Return the (x, y) coordinate for the center point of the cell that contains the specified text.  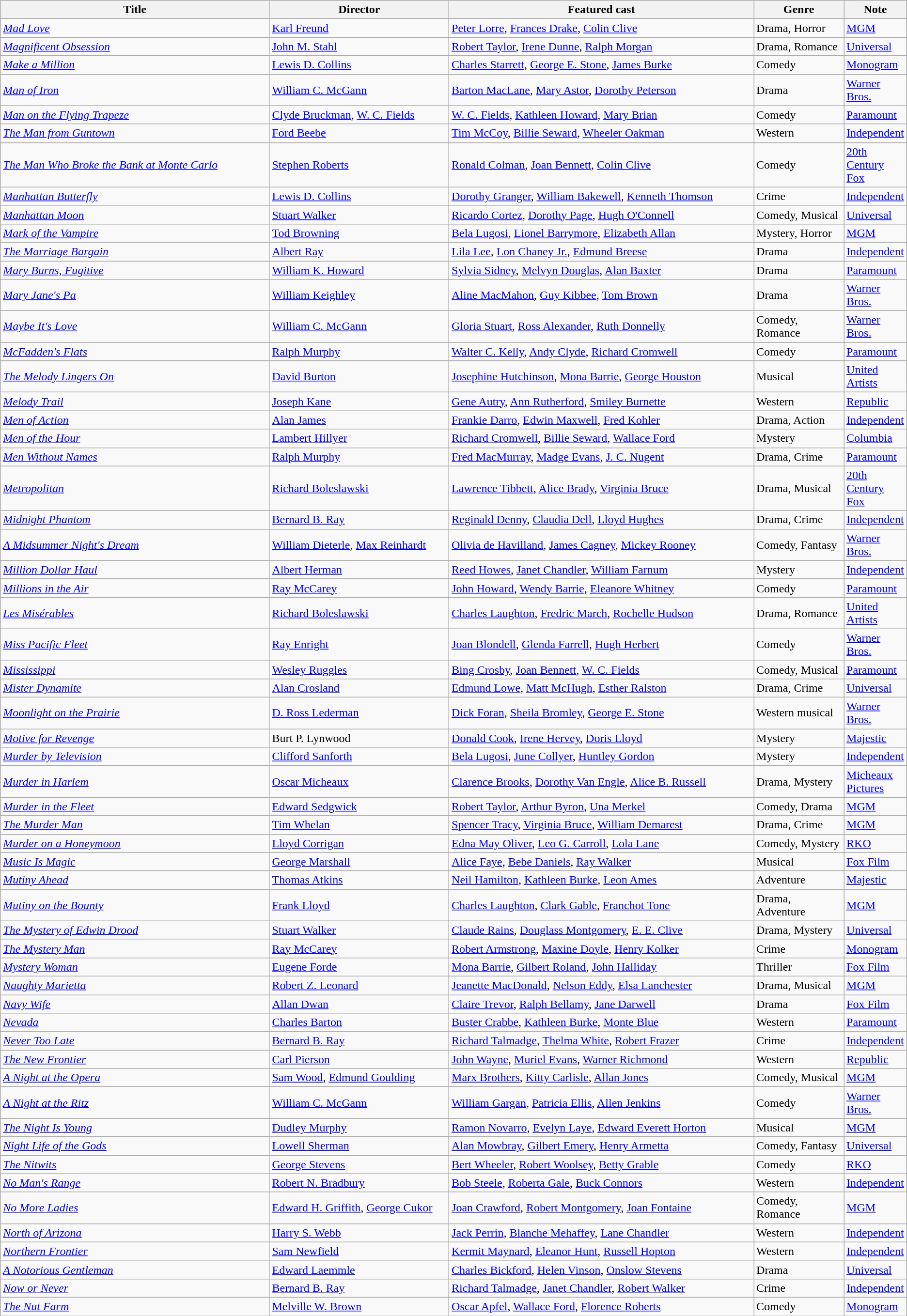
William Gargan, Patricia Ellis, Allen Jenkins (602, 1102)
David Burton (360, 377)
Music Is Magic (135, 862)
Men of Action (135, 420)
Drama, Action (799, 420)
Mutiny Ahead (135, 880)
Sam Wood, Edmund Goulding (360, 1078)
Tod Browning (360, 233)
Mister Dynamite (135, 688)
W. C. Fields, Kathleen Howard, Mary Brian (602, 115)
Dorothy Granger, William Bakewell, Kenneth Thomson (602, 196)
Edward Sedgwick (360, 806)
Comedy, Mystery (799, 843)
The Murder Man (135, 825)
Micheaux Pictures (876, 782)
Alan James (360, 420)
Man of Iron (135, 90)
Ramon Novarro, Evelyn Laye, Edward Everett Horton (602, 1128)
Mississippi (135, 670)
Magnificent Obsession (135, 46)
Lambert Hillyer (360, 438)
Mystery, Horror (799, 233)
Wesley Ruggles (360, 670)
Murder on a Honeymoon (135, 843)
No Man's Range (135, 1183)
Navy Wife (135, 1004)
Robert Z. Leonard (360, 985)
Gloria Stuart, Ross Alexander, Ruth Donnelly (602, 326)
Murder in the Fleet (135, 806)
Adventure (799, 880)
Thomas Atkins (360, 880)
The Nut Farm (135, 1306)
Moonlight on the Prairie (135, 713)
Men of the Hour (135, 438)
The Man from Guntown (135, 133)
Jeanette MacDonald, Nelson Eddy, Elsa Lanchester (602, 985)
Murder in Harlem (135, 782)
Allan Dwan (360, 1004)
Dudley Murphy (360, 1128)
Metropolitan (135, 488)
The Marriage Bargain (135, 251)
Mutiny on the Bounty (135, 905)
Marx Brothers, Kitty Carlisle, Allan Jones (602, 1078)
George Marshall (360, 862)
The Melody Lingers On (135, 377)
Bela Lugosi, Lionel Barrymore, Elizabeth Allan (602, 233)
Frankie Darro, Edwin Maxwell, Fred Kohler (602, 420)
Eugene Forde (360, 967)
Bing Crosby, Joan Bennett, W. C. Fields (602, 670)
Western musical (799, 713)
John Wayne, Muriel Evans, Warner Richmond (602, 1059)
Robert Taylor, Irene Dunne, Ralph Morgan (602, 46)
Joan Crawford, Robert Montgomery, Joan Fontaine (602, 1208)
Mark of the Vampire (135, 233)
Clifford Sanforth (360, 757)
Robert Taylor, Arthur Byron, Una Merkel (602, 806)
Oscar Apfel, Wallace Ford, Florence Roberts (602, 1306)
Reginald Denny, Claudia Dell, Lloyd Hughes (602, 520)
North of Arizona (135, 1233)
Columbia (876, 438)
Edward H. Griffith, George Cukor (360, 1208)
Kermit Maynard, Eleanor Hunt, Russell Hopton (602, 1251)
Melody Trail (135, 402)
Make a Million (135, 65)
Harry S. Webb (360, 1233)
Tim Whelan (360, 825)
George Stevens (360, 1164)
Jack Perrin, Blanche Mehaffey, Lane Chandler (602, 1233)
Albert Ray (360, 251)
Lloyd Corrigan (360, 843)
Olivia de Havilland, James Cagney, Mickey Rooney (602, 544)
Bela Lugosi, June Collyer, Huntley Gordon (602, 757)
Carl Pierson (360, 1059)
Northern Frontier (135, 1251)
Charles Starrett, George E. Stone, James Burke (602, 65)
Mary Burns, Fugitive (135, 270)
Charles Laughton, Clark Gable, Franchot Tone (602, 905)
Lila Lee, Lon Chaney Jr., Edmund Breese (602, 251)
William Dieterle, Max Reinhardt (360, 544)
Charles Bickford, Helen Vinson, Onslow Stevens (602, 1270)
Donald Cook, Irene Hervey, Doris Lloyd (602, 738)
The New Frontier (135, 1059)
Title (135, 10)
Never Too Late (135, 1041)
Featured cast (602, 10)
Stephen Roberts (360, 165)
Buster Crabbe, Kathleen Burke, Monte Blue (602, 1022)
Edna May Oliver, Leo G. Carroll, Lola Lane (602, 843)
Fred MacMurray, Madge Evans, J. C. Nugent (602, 457)
Ricardo Cortez, Dorothy Page, Hugh O'Connell (602, 215)
Alan Crosland (360, 688)
A Midsummer Night's Dream (135, 544)
Neil Hamilton, Kathleen Burke, Leon Ames (602, 880)
Walter C. Kelly, Andy Clyde, Richard Cromwell (602, 352)
A Night at the Opera (135, 1078)
Manhattan Butterfly (135, 196)
Lawrence Tibbett, Alice Brady, Virginia Bruce (602, 488)
Claude Rains, Douglass Montgomery, E. E. Clive (602, 930)
Josephine Hutchinson, Mona Barrie, George Houston (602, 377)
Joan Blondell, Glenda Farrell, Hugh Herbert (602, 644)
Murder by Television (135, 757)
Alan Mowbray, Gilbert Emery, Henry Armetta (602, 1146)
Mystery Woman (135, 967)
Charles Laughton, Fredric March, Rochelle Hudson (602, 613)
Million Dollar Haul (135, 570)
Bob Steele, Roberta Gale, Buck Connors (602, 1183)
Spencer Tracy, Virginia Bruce, William Demarest (602, 825)
Gene Autry, Ann Rutherford, Smiley Burnette (602, 402)
Now or Never (135, 1288)
Alice Faye, Bebe Daniels, Ray Walker (602, 862)
Charles Barton (360, 1022)
Millions in the Air (135, 588)
Drama, Horror (799, 28)
Tim McCoy, Billie Seward, Wheeler Oakman (602, 133)
Maybe It's Love (135, 326)
The Man Who Broke the Bank at Monte Carlo (135, 165)
Genre (799, 10)
Albert Herman (360, 570)
The Mystery of Edwin Drood (135, 930)
Drama, Adventure (799, 905)
Midnight Phantom (135, 520)
Edmund Lowe, Matt McHugh, Esther Ralston (602, 688)
The Night Is Young (135, 1128)
Thriller (799, 967)
No More Ladies (135, 1208)
Mary Jane's Pa (135, 295)
Burt P. Lynwood (360, 738)
The Mystery Man (135, 948)
Mona Barrie, Gilbert Roland, John Halliday (602, 967)
Men Without Names (135, 457)
Comedy, Drama (799, 806)
Reed Howes, Janet Chandler, William Farnum (602, 570)
Bert Wheeler, Robert Woolsey, Betty Grable (602, 1164)
Claire Trevor, Ralph Bellamy, Jane Darwell (602, 1004)
Nevada (135, 1022)
John M. Stahl (360, 46)
Ronald Colman, Joan Bennett, Colin Clive (602, 165)
Frank Lloyd (360, 905)
Robert Armstrong, Maxine Doyle, Henry Kolker (602, 948)
Night Life of the Gods (135, 1146)
Les Misérables (135, 613)
Barton MacLane, Mary Astor, Dorothy Peterson (602, 90)
Robert N. Bradbury (360, 1183)
D. Ross Lederman (360, 713)
Sam Newfield (360, 1251)
John Howard, Wendy Barrie, Eleanore Whitney (602, 588)
William K. Howard (360, 270)
Naughty Marietta (135, 985)
Ford Beebe (360, 133)
Manhattan Moon (135, 215)
Man on the Flying Trapeze (135, 115)
William Keighley (360, 295)
Oscar Micheaux (360, 782)
Note (876, 10)
Richard Cromwell, Billie Seward, Wallace Ford (602, 438)
Sylvia Sidney, Melvyn Douglas, Alan Baxter (602, 270)
Richard Talmadge, Janet Chandler, Robert Walker (602, 1288)
Dick Foran, Sheila Bromley, George E. Stone (602, 713)
Clarence Brooks, Dorothy Van Engle, Alice B. Russell (602, 782)
A Notorious Gentleman (135, 1270)
Clyde Bruckman, W. C. Fields (360, 115)
Ray Enright (360, 644)
Joseph Kane (360, 402)
Miss Pacific Fleet (135, 644)
Karl Freund (360, 28)
Mad Love (135, 28)
A Night at the Ritz (135, 1102)
Lowell Sherman (360, 1146)
McFadden's Flats (135, 352)
The Nitwits (135, 1164)
Aline MacMahon, Guy Kibbee, Tom Brown (602, 295)
Motive for Revenge (135, 738)
Melville W. Brown (360, 1306)
Edward Laemmle (360, 1270)
Richard Talmadge, Thelma White, Robert Frazer (602, 1041)
Peter Lorre, Frances Drake, Colin Clive (602, 28)
Director (360, 10)
